Output the (X, Y) coordinate of the center of the cell containing the given text.  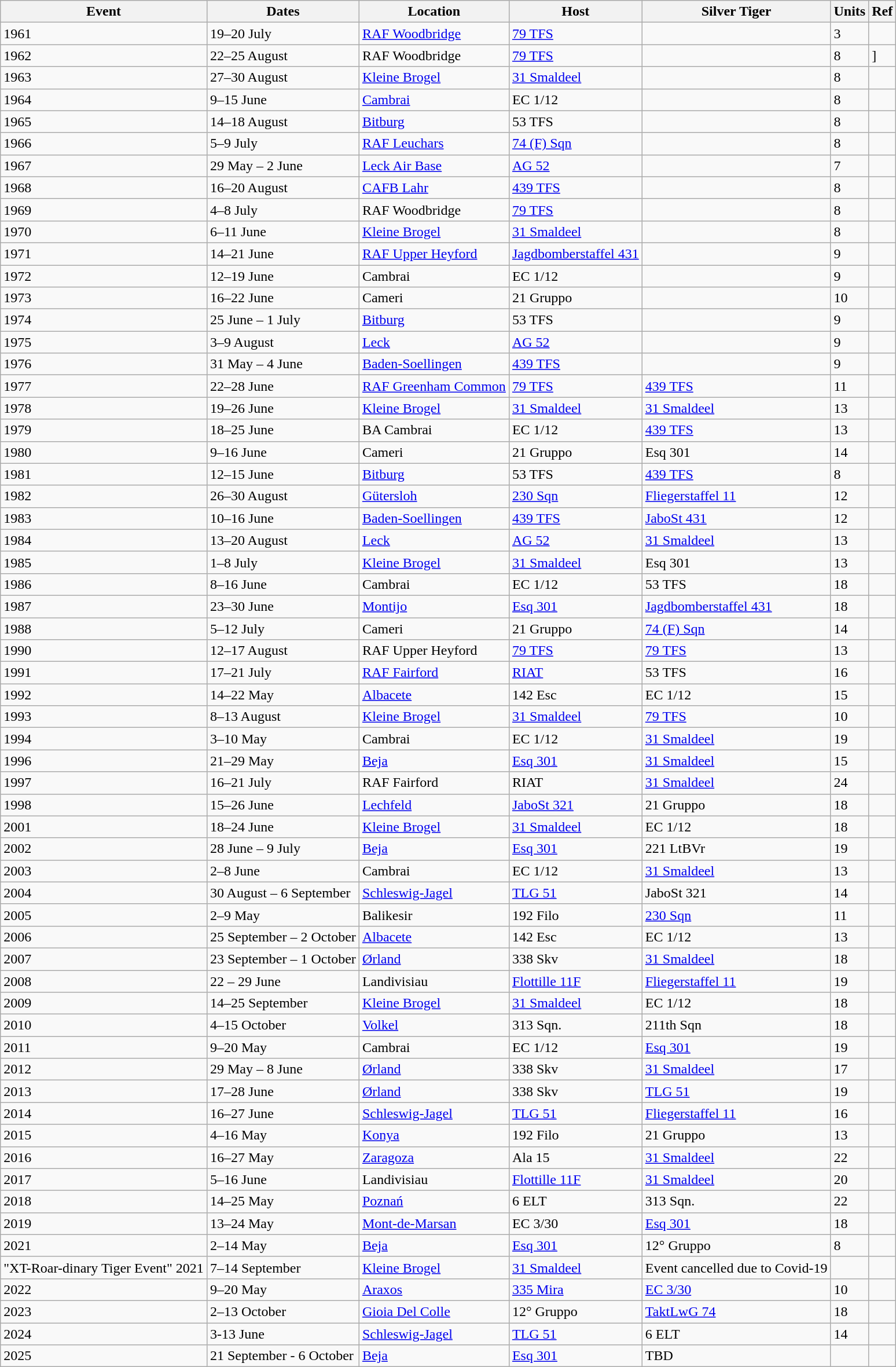
14–18 August (282, 122)
12–15 June (282, 474)
20 (850, 1179)
1975 (104, 342)
2024 (104, 1333)
12–19 June (282, 276)
2010 (104, 1025)
8–16 June (282, 584)
25 September – 2 October (282, 937)
1998 (104, 805)
Konya (434, 1135)
] (882, 56)
2–8 June (282, 871)
TBD (736, 1356)
Zaragoza (434, 1157)
1966 (104, 144)
28 June – 9 July (282, 849)
Balikesir (434, 915)
2–14 May (282, 1245)
1985 (104, 562)
9–15 June (282, 100)
1986 (104, 584)
Poznań (434, 1201)
2015 (104, 1135)
Event (104, 12)
5–12 July (282, 628)
17–28 June (282, 1091)
"XT-Roar-dinary Tiger Event" 2021 (104, 1267)
7 (850, 166)
1978 (104, 408)
2005 (104, 915)
2003 (104, 871)
2021 (104, 1245)
21 September - 6 October (282, 1356)
4–8 July (282, 210)
Mont-de-Marsan (434, 1223)
2–9 May (282, 915)
2006 (104, 937)
2001 (104, 827)
2025 (104, 1356)
1980 (104, 452)
Lechfeld (434, 805)
31 May – 4 June (282, 364)
1997 (104, 783)
1973 (104, 298)
16–27 May (282, 1157)
1988 (104, 628)
1983 (104, 518)
3–10 May (282, 739)
9–16 June (282, 452)
2012 (104, 1069)
17–21 July (282, 673)
2007 (104, 959)
Volkel (434, 1025)
19–26 June (282, 408)
17 (850, 1069)
13–24 May (282, 1223)
14–25 May (282, 1201)
CAFB Lahr (434, 188)
12–17 August (282, 651)
JaboSt 431 (736, 518)
18–25 June (282, 430)
2022 (104, 1289)
2004 (104, 893)
1963 (104, 78)
RAF Greenham Common (434, 386)
1964 (104, 100)
Event cancelled due to Covid-19 (736, 1267)
1962 (104, 56)
22–25 August (282, 56)
BA Cambrai (434, 430)
3-13 June (282, 1333)
14–22 May (282, 695)
Gütersloh (434, 496)
1987 (104, 606)
TaktLwG 74 (736, 1311)
7–14 September (282, 1267)
Dates (282, 12)
3 (850, 34)
1–8 July (282, 562)
2019 (104, 1223)
2009 (104, 1003)
1984 (104, 540)
26–30 August (282, 496)
15–26 June (282, 805)
14–25 September (282, 1003)
16–20 August (282, 188)
Ref (882, 12)
Host (575, 12)
19–20 July (282, 34)
1979 (104, 430)
8–13 August (282, 717)
2014 (104, 1113)
22 – 29 June (282, 981)
13–20 August (282, 540)
3–9 August (282, 342)
RAF Leuchars (434, 144)
4–15 October (282, 1025)
23–30 June (282, 606)
1967 (104, 166)
5–9 July (282, 144)
16–27 June (282, 1113)
18–24 June (282, 827)
2011 (104, 1047)
21–29 May (282, 761)
211th Sqn (736, 1025)
27–30 August (282, 78)
5–16 June (282, 1179)
16–22 June (282, 298)
Units (850, 12)
1968 (104, 188)
221 LtBVr (736, 849)
Silver Tiger (736, 12)
2–13 October (282, 1311)
1972 (104, 276)
Location (434, 12)
23 September – 1 October (282, 959)
2017 (104, 1179)
Araxos (434, 1289)
Ala 15 (575, 1157)
Gioia Del Colle (434, 1311)
Montijo (434, 606)
1961 (104, 34)
29 May – 2 June (282, 166)
1991 (104, 673)
22–28 June (282, 386)
1992 (104, 695)
335 Mira (575, 1289)
25 June – 1 July (282, 320)
14–21 June (282, 254)
1971 (104, 254)
1976 (104, 364)
1970 (104, 232)
1965 (104, 122)
1994 (104, 739)
1996 (104, 761)
30 August – 6 September (282, 893)
1977 (104, 386)
29 May – 8 June (282, 1069)
4–16 May (282, 1135)
Leck Air Base (434, 166)
2013 (104, 1091)
10–16 June (282, 518)
24 (850, 783)
1993 (104, 717)
2008 (104, 981)
6–11 June (282, 232)
1969 (104, 210)
16–21 July (282, 783)
2002 (104, 849)
1981 (104, 474)
1990 (104, 651)
2016 (104, 1157)
1974 (104, 320)
2018 (104, 1201)
1982 (104, 496)
2023 (104, 1311)
